Find where the given text appears and provide that cell's center as [x, y] coordinate. 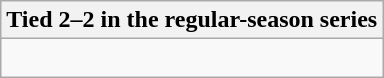
Tied 2–2 in the regular-season series [192, 20]
